Locate the cell with the specified text and output its (x, y) center coordinate. 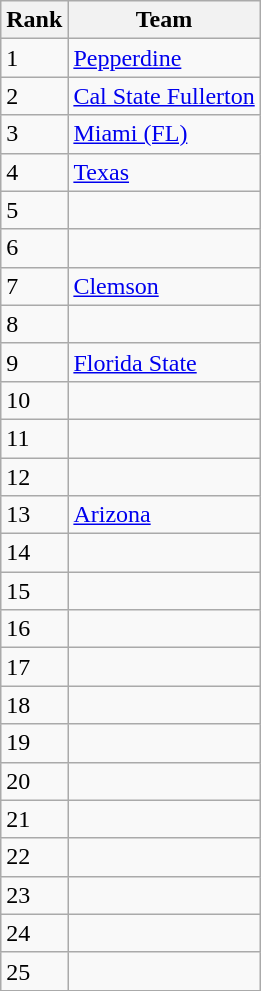
10 (34, 400)
25 (34, 971)
Texas (164, 172)
17 (34, 667)
18 (34, 705)
Team (164, 20)
19 (34, 743)
Cal State Fullerton (164, 96)
11 (34, 438)
Rank (34, 20)
Pepperdine (164, 58)
14 (34, 553)
24 (34, 933)
13 (34, 515)
8 (34, 324)
3 (34, 134)
21 (34, 819)
7 (34, 286)
Arizona (164, 515)
Miami (FL) (164, 134)
20 (34, 781)
Florida State (164, 362)
1 (34, 58)
23 (34, 895)
4 (34, 172)
15 (34, 591)
6 (34, 248)
5 (34, 210)
Clemson (164, 286)
16 (34, 629)
22 (34, 857)
2 (34, 96)
12 (34, 477)
9 (34, 362)
